Search for the cell housing the specified text and yield its [x, y] center coordinate. 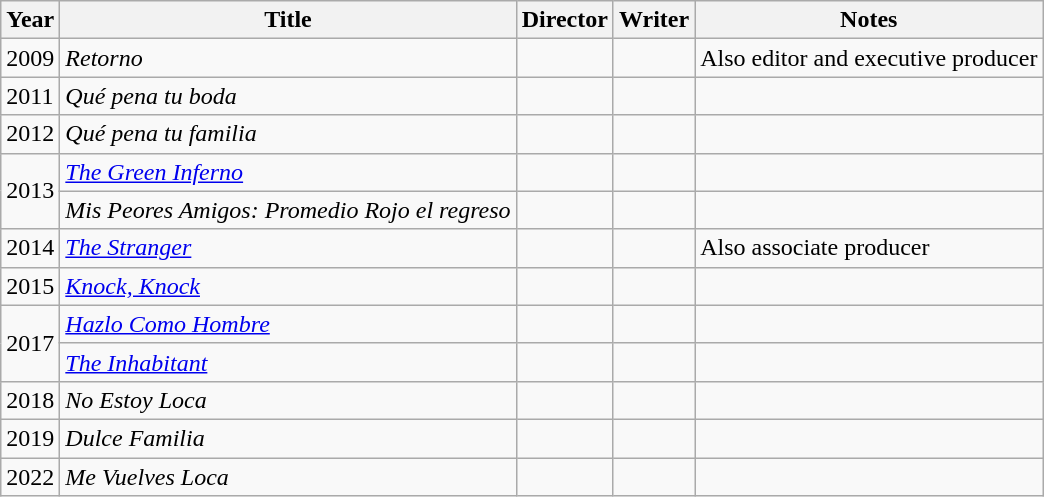
Also associate producer [869, 248]
Year [30, 20]
Title [288, 20]
2009 [30, 58]
The Green Inferno [288, 172]
Mis Peores Amigos: Promedio Rojo el regreso [288, 210]
Me Vuelves Loca [288, 477]
2022 [30, 477]
Hazlo Como Hombre [288, 324]
No Estoy Loca [288, 400]
Also editor and executive producer [869, 58]
2018 [30, 400]
Knock, Knock [288, 286]
2014 [30, 248]
2015 [30, 286]
Qué pena tu familia [288, 134]
Director [564, 20]
Notes [869, 20]
Retorno [288, 58]
2017 [30, 343]
2011 [30, 96]
The Inhabitant [288, 362]
Dulce Familia [288, 438]
2019 [30, 438]
Qué pena tu boda [288, 96]
Writer [654, 20]
The Stranger [288, 248]
2013 [30, 191]
2012 [30, 134]
